Capture the cell that displays the provided text and extract its [x, y] central coordinate. 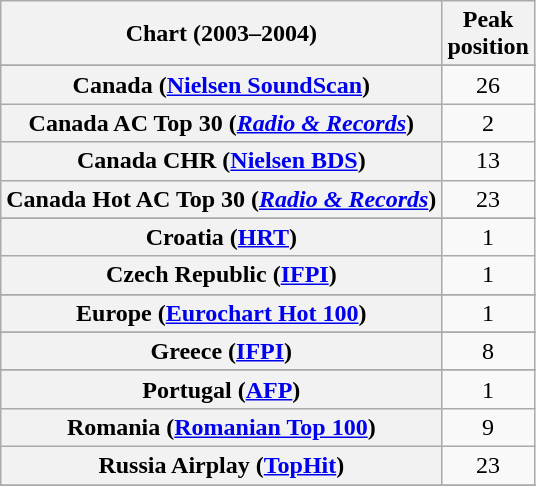
8 [488, 351]
Canada (Nielsen SoundScan) [222, 85]
Canada AC Top 30 (Radio & Records) [222, 123]
26 [488, 85]
Romania (Romanian Top 100) [222, 427]
Peakposition [488, 34]
Canada Hot AC Top 30 (Radio & Records) [222, 199]
Czech Republic (IFPI) [222, 275]
Greece (IFPI) [222, 351]
2 [488, 123]
Chart (2003–2004) [222, 34]
Russia Airplay (TopHit) [222, 465]
Canada CHR (Nielsen BDS) [222, 161]
Europe (Eurochart Hot 100) [222, 313]
13 [488, 161]
Portugal (AFP) [222, 389]
9 [488, 427]
Croatia (HRT) [222, 237]
